From the cell containing the given text, extract its center point as [x, y] coordinate. 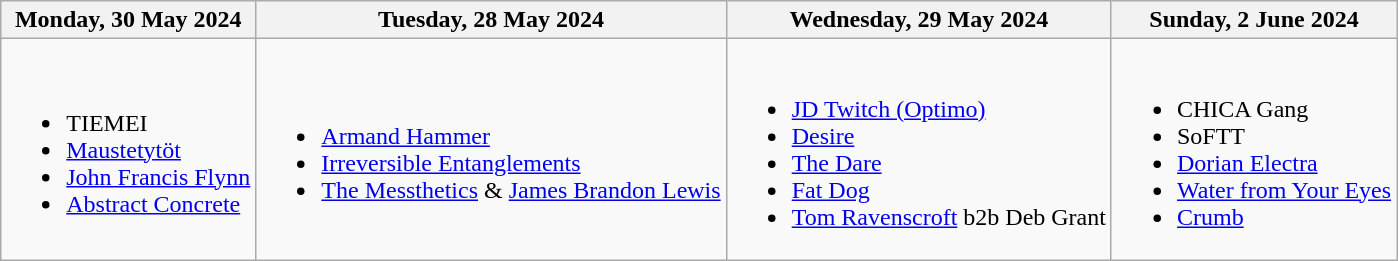
TIEMEIMaustetytötJohn Francis FlynnAbstract Concrete [128, 150]
Tuesday, 28 May 2024 [491, 20]
Sunday, 2 June 2024 [1254, 20]
Wednesday, 29 May 2024 [918, 20]
CHICA GangSoFTTDorian ElectraWater from Your EyesCrumb [1254, 150]
JD Twitch (Optimo)DesireThe DareFat DogTom Ravenscroft b2b Deb Grant [918, 150]
Monday, 30 May 2024 [128, 20]
Armand HammerIrreversible EntanglementsThe Messthetics & James Brandon Lewis [491, 150]
